Return [x, y] of the center of cell containing provided text 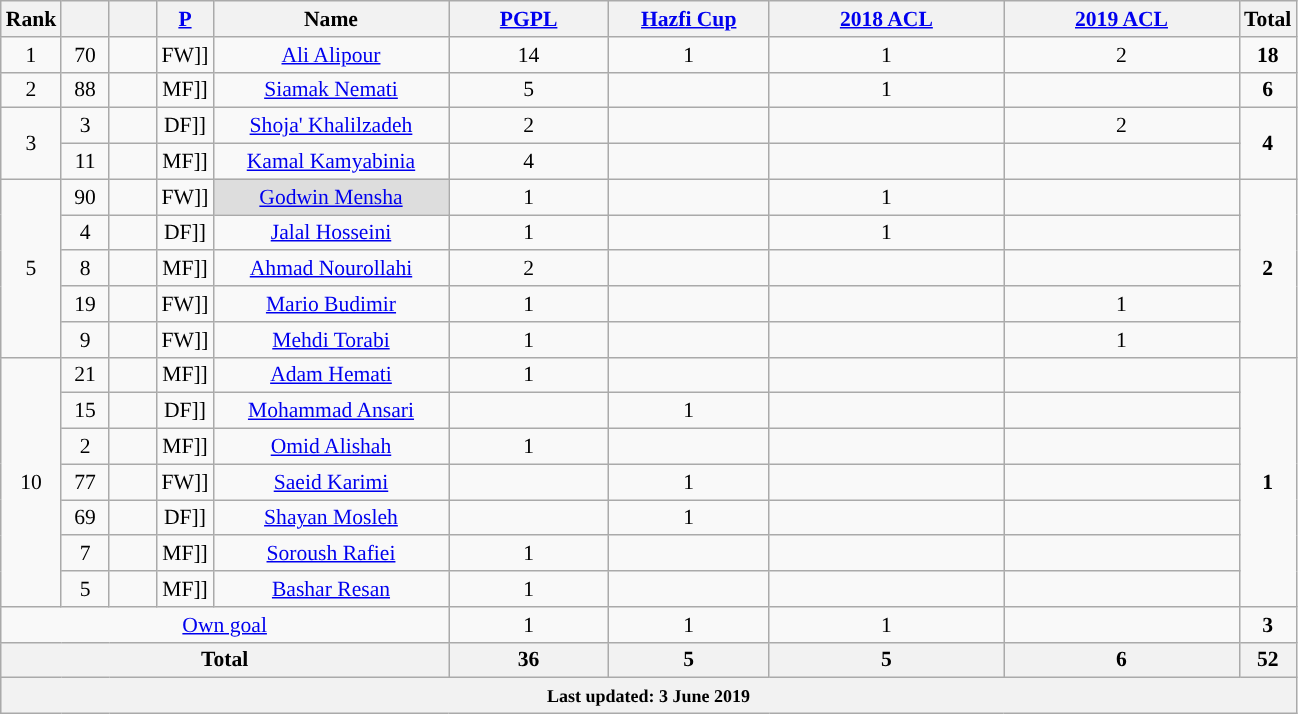
Rank [32, 19]
Own goal [225, 625]
Jalal Hosseini [330, 233]
Siamak Nemati [330, 90]
77 [85, 482]
Ali Alipour [330, 55]
21 [85, 375]
Soroush Rafiei [330, 554]
Mario Budimir [330, 304]
7 [85, 554]
Shoja' Khalilzadeh [330, 126]
Hazfi Cup [689, 19]
PGPL [529, 19]
Omid Alishah [330, 447]
Godwin Mensha [330, 197]
36 [529, 660]
15 [85, 411]
Shayan Mosleh [330, 518]
2019 ACL [1122, 19]
70 [85, 55]
14 [529, 55]
10 [32, 482]
69 [85, 518]
90 [85, 197]
Kamal Kamyabinia [330, 162]
19 [85, 304]
Mehdi Torabi [330, 340]
Ahmad Nourollahi [330, 269]
88 [85, 90]
52 [1268, 660]
Adam Hemati [330, 375]
9 [85, 340]
Saeid Karimi [330, 482]
8 [85, 269]
Name [330, 19]
11 [85, 162]
Last updated: 3 June 2019 [649, 696]
18 [1268, 55]
P [186, 19]
Bashar Resan [330, 589]
2018 ACL [886, 19]
Mohammad Ansari [330, 411]
